Capture the cell that displays the provided text and extract its [x, y] central coordinate. 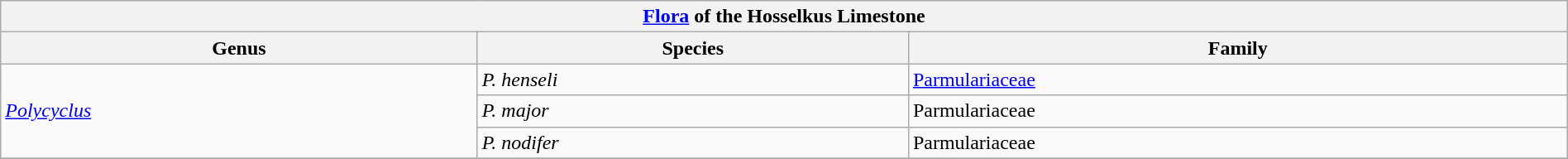
P. major [693, 111]
P. henseli [693, 79]
Flora of the Hosselkus Limestone [784, 17]
Genus [239, 48]
Family [1237, 48]
Species [693, 48]
P. nodifer [693, 142]
Polycyclus [239, 111]
